For the text-containing cell, return its midpoint in (x, y) coordinate format. 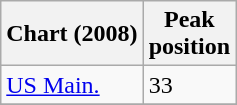
US Main. (72, 85)
33 (189, 85)
Chart (2008) (72, 34)
Peakposition (189, 34)
